Locate the cell with the specified text and output its [X, Y] center coordinate. 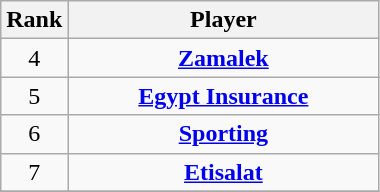
7 [34, 172]
6 [34, 134]
Egypt Insurance [224, 96]
Etisalat [224, 172]
4 [34, 58]
5 [34, 96]
Zamalek [224, 58]
Sporting [224, 134]
Rank [34, 20]
Player [224, 20]
